Locate the cell with the specified text and output its [x, y] center coordinate. 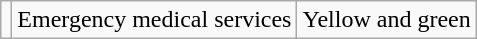
Yellow and green [386, 20]
Emergency medical services [154, 20]
